Find where the given text appears and provide that cell's center as [x, y] coordinate. 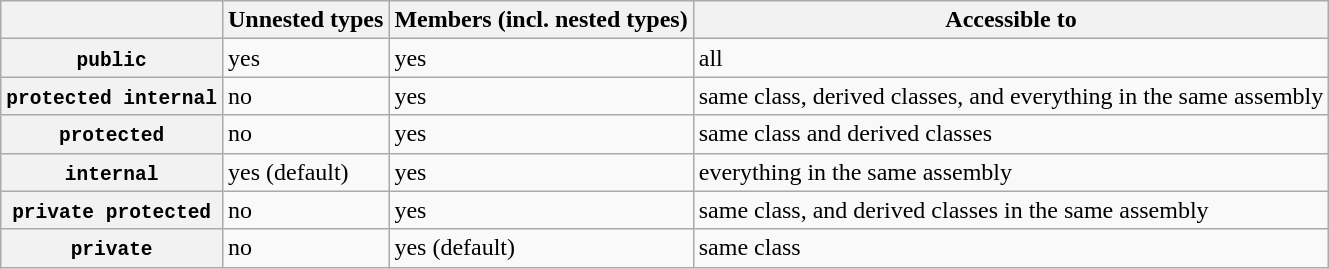
internal [112, 172]
all [1011, 58]
same class, and derived classes in the same assembly [1011, 210]
private protected [112, 210]
Accessible to [1011, 20]
same class and derived classes [1011, 134]
protected [112, 134]
same class [1011, 248]
public [112, 58]
Unnested types [305, 20]
private [112, 248]
Members (incl. nested types) [541, 20]
same class, derived classes, and everything in the same assembly [1011, 96]
everything in the same assembly [1011, 172]
protected internal [112, 96]
